Extract the (X, Y) coordinate from the center of the cell holding the provided text.  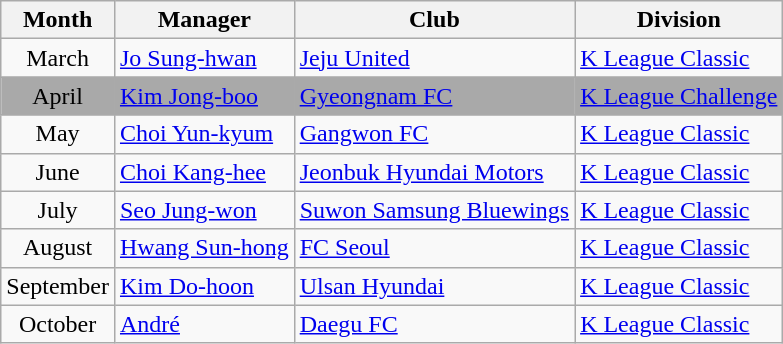
Jo Sung-hwan (204, 58)
March (58, 58)
August (58, 248)
Kim Jong-boo (204, 96)
Suwon Samsung Bluewings (434, 210)
Seo Jung-won (204, 210)
May (58, 134)
André (204, 324)
K League Challenge (679, 96)
Kim Do-hoon (204, 286)
FC Seoul (434, 248)
Gangwon FC (434, 134)
Club (434, 20)
Jeonbuk Hyundai Motors (434, 172)
June (58, 172)
Daegu FC (434, 324)
April (58, 96)
Manager (204, 20)
Month (58, 20)
Jeju United (434, 58)
Gyeongnam FC (434, 96)
Hwang Sun-hong (204, 248)
Choi Yun-kyum (204, 134)
October (58, 324)
Choi Kang-hee (204, 172)
Ulsan Hyundai (434, 286)
July (58, 210)
September (58, 286)
Division (679, 20)
